Extract the (x, y) coordinate from the center of the cell holding the provided text.  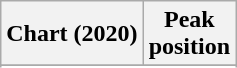
Peakposition (189, 34)
Chart (2020) (72, 34)
